Capture the cell that displays the provided text and extract its [x, y] central coordinate. 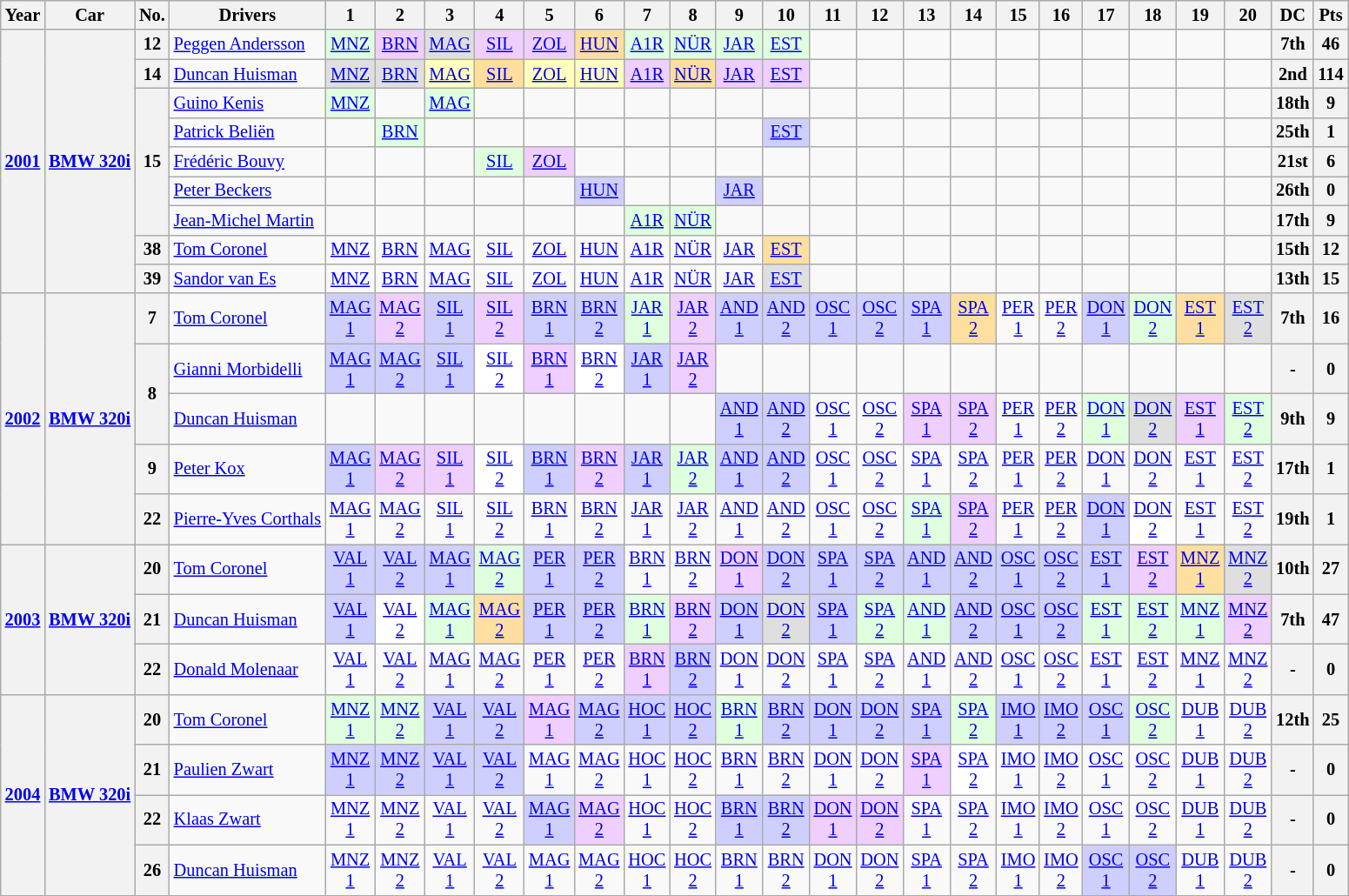
19th [1292, 519]
15th [1292, 250]
Guino Kenis [247, 103]
38 [152, 250]
13th [1292, 278]
27 [1331, 569]
Pierre-Yves Corthals [247, 519]
Year [23, 15]
13 [926, 15]
26 [152, 870]
Peggen Andersson [247, 44]
19 [1200, 15]
39 [152, 278]
Donald Molenaar [247, 669]
12th [1292, 719]
Car [90, 15]
No. [152, 15]
Gianni Morbidelli [247, 369]
Jean-Michel Martin [247, 220]
3 [449, 15]
2 [400, 15]
Klaas Zwart [247, 819]
26th [1292, 191]
2004 [23, 795]
18 [1152, 15]
10 [786, 15]
46 [1331, 44]
Sandor van Es [247, 278]
47 [1331, 619]
2003 [23, 619]
Paulien Zwart [247, 770]
Pts [1331, 15]
18th [1292, 103]
Peter Beckers [247, 191]
5 [550, 15]
4 [499, 15]
DC [1292, 15]
2001 [23, 162]
2nd [1292, 74]
Drivers [247, 15]
Peter Kox [247, 469]
11 [833, 15]
25th [1292, 132]
Patrick Beliën [247, 132]
25 [1331, 719]
2002 [23, 418]
9th [1292, 418]
10th [1292, 569]
17 [1106, 15]
114 [1331, 74]
Frédéric Bouvy [247, 162]
21st [1292, 162]
